Extract the [X, Y] coordinate from the center of the cell holding the provided text.  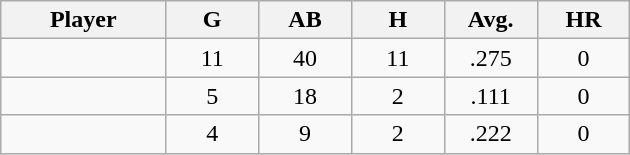
Avg. [490, 20]
9 [306, 134]
H [398, 20]
.111 [490, 96]
.275 [490, 58]
5 [212, 96]
40 [306, 58]
G [212, 20]
HR [584, 20]
18 [306, 96]
AB [306, 20]
4 [212, 134]
.222 [490, 134]
Player [84, 20]
